Capture the cell that displays the provided text and extract its [X, Y] central coordinate. 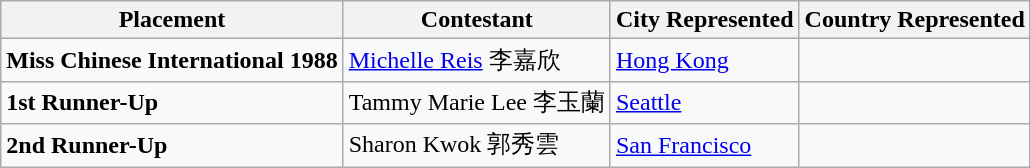
San Francisco [704, 146]
Contestant [476, 20]
Hong Kong [704, 60]
City Represented [704, 20]
Placement [172, 20]
Country Represented [914, 20]
Miss Chinese International 1988 [172, 60]
Michelle Reis 李嘉欣 [476, 60]
1st Runner-Up [172, 102]
Sharon Kwok 郭秀雲 [476, 146]
2nd Runner-Up [172, 146]
Seattle [704, 102]
Tammy Marie Lee 李玉蘭 [476, 102]
